For the text-containing cell, return its midpoint in (x, y) coordinate format. 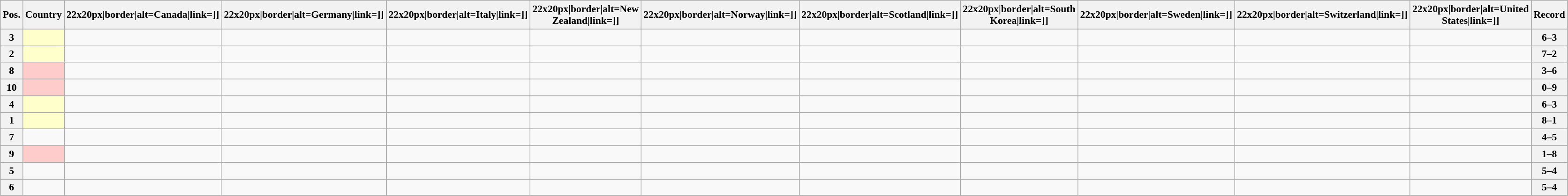
22x20px|border|alt=New Zealand|link=]] (585, 15)
3–6 (1549, 71)
6 (12, 188)
22x20px|border|alt=United States|link=]] (1470, 15)
1–8 (1549, 154)
8 (12, 71)
8–1 (1549, 121)
7–2 (1549, 54)
0–9 (1549, 87)
4 (12, 104)
22x20px|border|alt=Canada|link=]] (143, 15)
22x20px|border|alt=Sweden|link=]] (1156, 15)
4–5 (1549, 138)
Pos. (12, 15)
22x20px|border|alt=Italy|link=]] (459, 15)
3 (12, 37)
22x20px|border|alt=South Korea|link=]] (1019, 15)
22x20px|border|alt=Scotland|link=]] (880, 15)
9 (12, 154)
1 (12, 121)
10 (12, 87)
22x20px|border|alt=Norway|link=]] (720, 15)
22x20px|border|alt=Germany|link=]] (304, 15)
2 (12, 54)
Record (1549, 15)
5 (12, 171)
Country (44, 15)
22x20px|border|alt=Switzerland|link=]] (1322, 15)
7 (12, 138)
